Extract the (x, y) coordinate from the center of the cell holding the provided text.  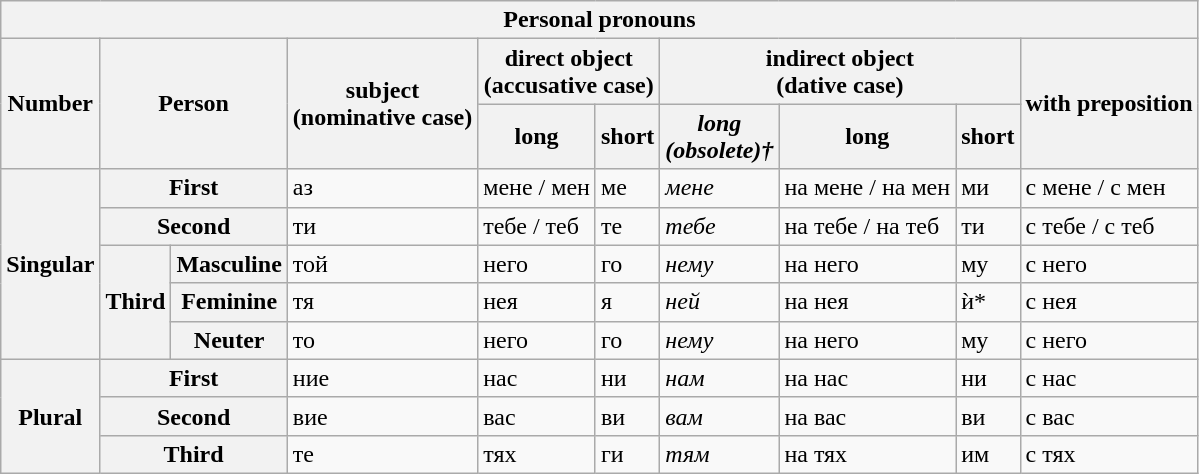
long(obsolete)† (720, 136)
ѝ* (988, 302)
с тях (1109, 454)
Feminine (229, 302)
indirect object(dative case) (840, 72)
на вас (868, 416)
Number (50, 104)
мене / мен (537, 188)
Plural (50, 416)
с тебе / с теб (1109, 226)
вие (382, 416)
с мене / с мен (1109, 188)
на мене / на мен (868, 188)
Personal pronouns (600, 20)
вам (720, 416)
with preposition (1109, 104)
тях (537, 454)
тебе (720, 226)
ние (382, 378)
ней (720, 302)
тебе / теб (537, 226)
той (382, 264)
direct object(accusative case) (569, 72)
я (627, 302)
тям (720, 454)
с нея (1109, 302)
ги (627, 454)
нам (720, 378)
ме (627, 188)
тя (382, 302)
на нас (868, 378)
с вас (1109, 416)
то (382, 340)
с нас (1109, 378)
subject(nominative case) (382, 104)
нея (537, 302)
Person (194, 104)
ми (988, 188)
Masculine (229, 264)
мене (720, 188)
нас (537, 378)
Singular (50, 264)
на нея (868, 302)
вас (537, 416)
Neuter (229, 340)
на тебе / на теб (868, 226)
на тях (868, 454)
аз (382, 188)
им (988, 454)
